From the cell containing the given text, extract its center point as (x, y) coordinate. 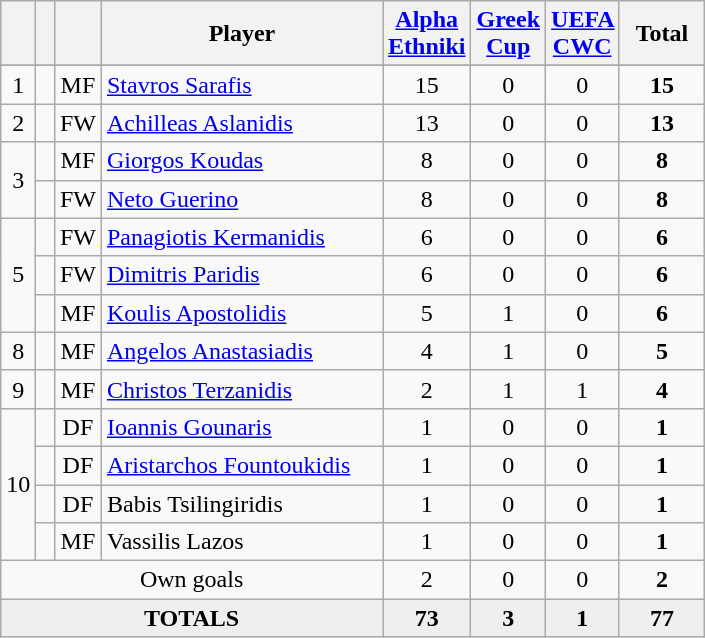
Player (242, 34)
Achilleas Aslanidis (242, 123)
Babis Tsilingiridis (242, 503)
Aristarchos Fountoukidis (242, 465)
Alpha Ethniki (426, 34)
Vassilis Lazos (242, 542)
Panagiotis Kermanidis (242, 237)
TOTALS (192, 618)
77 (662, 618)
Neto Guerino (242, 199)
Koulis Apostolidis (242, 313)
Stavros Sarafis (242, 85)
10 (18, 484)
Ioannis Gounaris (242, 427)
Giorgos Koudas (242, 161)
9 (18, 389)
Greek Cup (508, 34)
73 (426, 618)
Christos Terzanidis (242, 389)
Total (662, 34)
Angelos Anastasiadis (242, 351)
Own goals (192, 580)
Dimitris Paridis (242, 275)
UEFA CWC (582, 34)
